Identify which cell holds the provided text, then report its [X, Y] central coordinate. 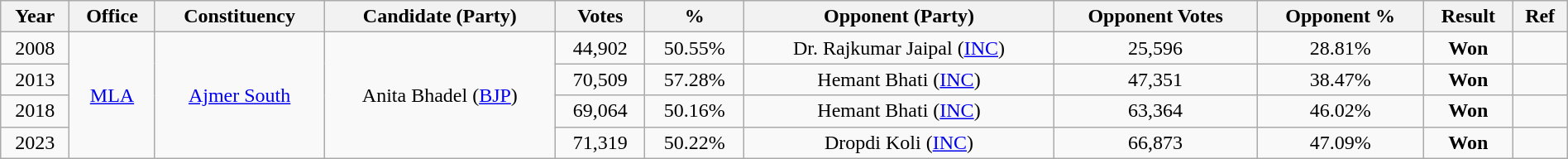
50.16% [695, 111]
44,902 [600, 48]
Votes [600, 17]
50.55% [695, 48]
63,364 [1156, 111]
Dr. Rajkumar Jaipal (INC) [898, 48]
2023 [35, 142]
46.02% [1341, 111]
Office [112, 17]
71,319 [600, 142]
2018 [35, 111]
50.22% [695, 142]
38.47% [1341, 79]
Opponent % [1341, 17]
Dropdi Koli (INC) [898, 142]
2013 [35, 79]
Opponent Votes [1156, 17]
70,509 [600, 79]
Anita Bhadel (BJP) [440, 95]
66,873 [1156, 142]
57.28% [695, 79]
Result [1469, 17]
69,064 [600, 111]
Candidate (Party) [440, 17]
47.09% [1341, 142]
Ref [1540, 17]
47,351 [1156, 79]
Constituency [240, 17]
25,596 [1156, 48]
2008 [35, 48]
Year [35, 17]
MLA [112, 95]
% [695, 17]
Ajmer South [240, 95]
28.81% [1341, 48]
Opponent (Party) [898, 17]
